Determine the [x, y] coordinate at the center of the cell enclosing the given text.  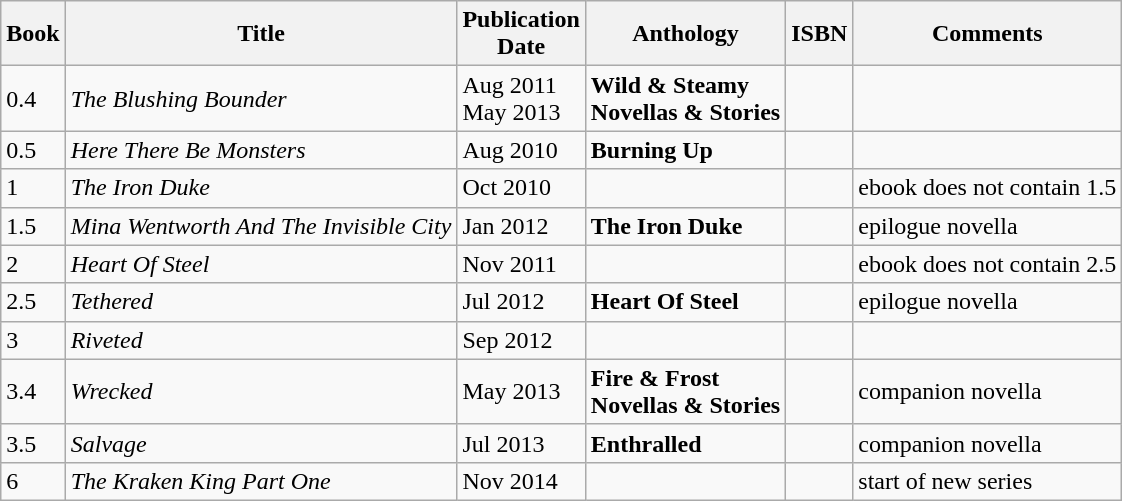
Nov 2014 [521, 481]
start of new series [988, 481]
Here There Be Monsters [261, 150]
ebook does not contain 1.5 [988, 188]
Oct 2010 [521, 188]
Riveted [261, 340]
Wild & SteamyNovellas & Stories [685, 98]
6 [33, 481]
0.5 [33, 150]
3 [33, 340]
Wrecked [261, 392]
Jan 2012 [521, 226]
Nov 2011 [521, 264]
1 [33, 188]
Anthology [685, 34]
The Blushing Bounder [261, 98]
Aug 2010 [521, 150]
2.5 [33, 302]
Book [33, 34]
Tethered [261, 302]
Title [261, 34]
3.5 [33, 443]
Comments [988, 34]
Sep 2012 [521, 340]
1.5 [33, 226]
0.4 [33, 98]
3.4 [33, 392]
ISBN [820, 34]
Fire & FrostNovellas & Stories [685, 392]
Mina Wentworth And The Invisible City [261, 226]
Jul 2012 [521, 302]
Jul 2013 [521, 443]
ebook does not contain 2.5 [988, 264]
The Kraken King Part One [261, 481]
Burning Up [685, 150]
2 [33, 264]
May 2013 [521, 392]
PublicationDate [521, 34]
Salvage [261, 443]
Enthralled [685, 443]
Aug 2011May 2013 [521, 98]
